Output the [x, y] coordinate of the center of the cell containing the given text.  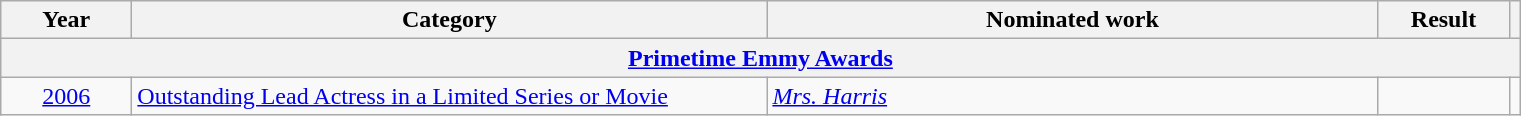
2006 [66, 96]
Category [450, 20]
Outstanding Lead Actress in a Limited Series or Movie [450, 96]
Result [1444, 20]
Primetime Emmy Awards [760, 58]
Mrs. Harris [1072, 96]
Year [66, 20]
Nominated work [1072, 20]
